Identify which cell holds the provided text, then report its (x, y) central coordinate. 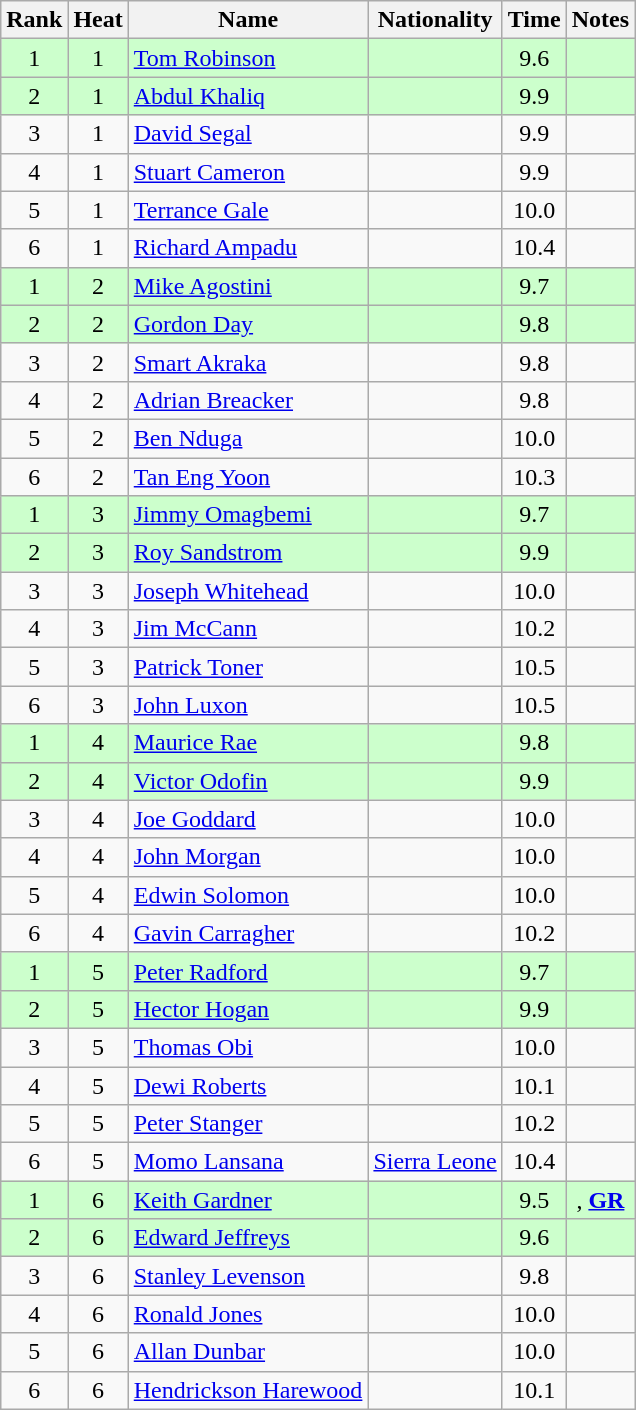
Richard Ampadu (248, 248)
Name (248, 20)
Edward Jeffreys (248, 1238)
10.3 (534, 477)
9.5 (534, 1200)
Hendrickson Harewood (248, 1390)
Keith Gardner (248, 1200)
Stuart Cameron (248, 172)
, GR (600, 1200)
Gavin Carragher (248, 933)
Time (534, 20)
David Segal (248, 134)
Mike Agostini (248, 286)
Peter Radford (248, 971)
Tom Robinson (248, 58)
Maurice Rae (248, 743)
Smart Akraka (248, 362)
Roy Sandstrom (248, 553)
Sierra Leone (435, 1162)
Jimmy Omagbemi (248, 515)
Victor Odofin (248, 781)
Notes (600, 20)
John Luxon (248, 705)
Patrick Toner (248, 667)
Edwin Solomon (248, 895)
Ronald Jones (248, 1314)
Tan Eng Yoon (248, 477)
John Morgan (248, 857)
Hector Hogan (248, 1009)
Joseph Whitehead (248, 591)
Heat (98, 20)
Stanley Levenson (248, 1276)
Abdul Khaliq (248, 96)
Thomas Obi (248, 1047)
Allan Dunbar (248, 1352)
Rank (34, 20)
Peter Stanger (248, 1124)
Momo Lansana (248, 1162)
Terrance Gale (248, 210)
Joe Goddard (248, 819)
Adrian Breacker (248, 400)
Dewi Roberts (248, 1085)
Nationality (435, 20)
Jim McCann (248, 629)
Gordon Day (248, 324)
Ben Nduga (248, 438)
